Identify which cell holds the provided text, then report its (X, Y) central coordinate. 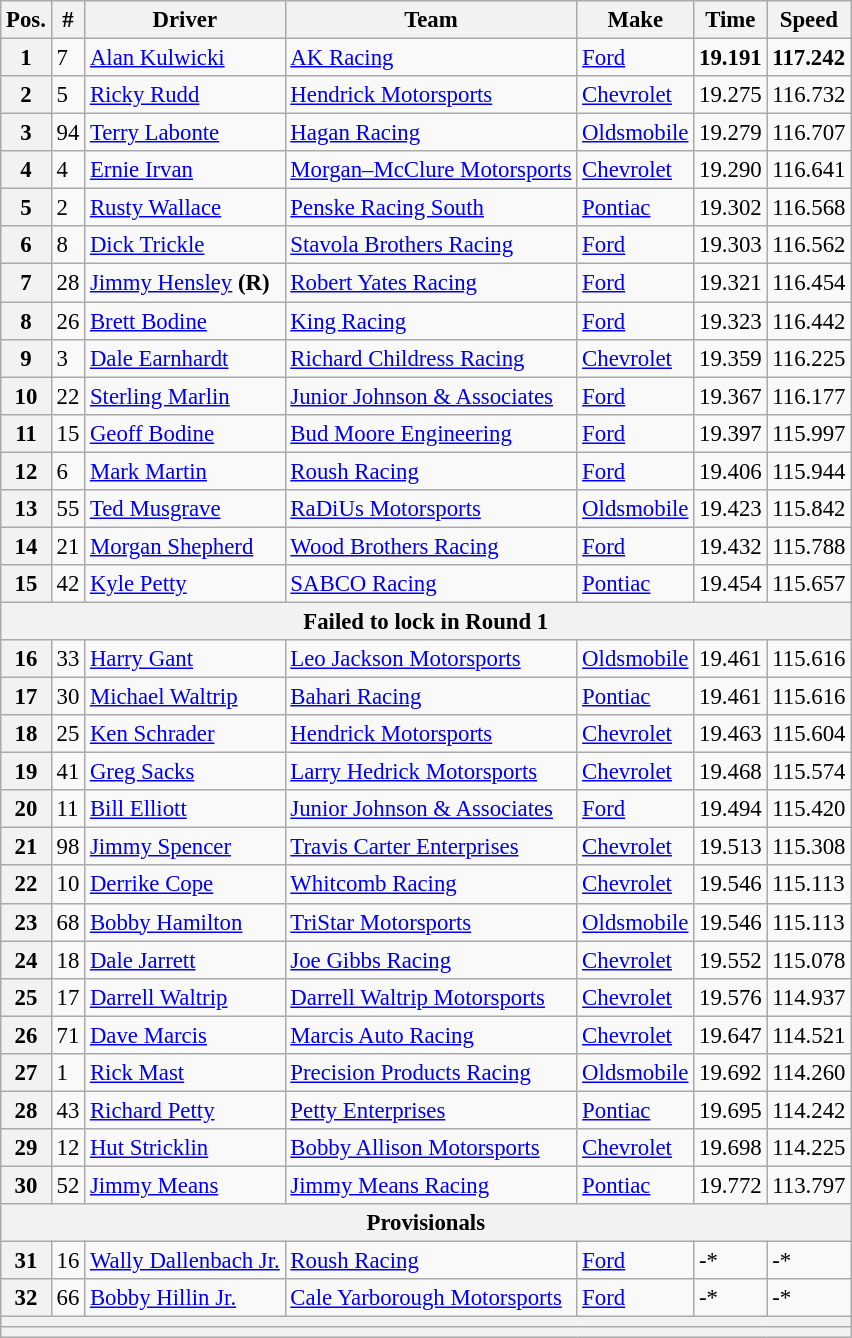
19.323 (730, 321)
Brett Bodine (185, 321)
Bill Elliott (185, 809)
Ricky Rudd (185, 95)
Bobby Hamilton (185, 922)
Bobby Hillin Jr. (185, 1298)
19.321 (730, 283)
Kyle Petty (185, 584)
Hagan Racing (431, 133)
RaDiUs Motorsports (431, 509)
AK Racing (431, 58)
20 (26, 809)
43 (68, 1110)
Leo Jackson Motorsports (431, 659)
Petty Enterprises (431, 1110)
114.242 (809, 1110)
19.406 (730, 471)
King Racing (431, 321)
19 (26, 772)
116.442 (809, 321)
29 (26, 1148)
Jimmy Means (185, 1185)
19.423 (730, 509)
# (68, 20)
71 (68, 1035)
19.367 (730, 396)
98 (68, 847)
31 (26, 1261)
Alan Kulwicki (185, 58)
Dale Earnhardt (185, 358)
55 (68, 509)
Make (636, 20)
Michael Waltrip (185, 697)
19.279 (730, 133)
115.842 (809, 509)
19.290 (730, 170)
32 (26, 1298)
115.078 (809, 960)
Larry Hedrick Motorsports (431, 772)
66 (68, 1298)
27 (26, 1073)
19.463 (730, 734)
Dave Marcis (185, 1035)
Jimmy Spencer (185, 847)
114.521 (809, 1035)
SABCO Racing (431, 584)
Ted Musgrave (185, 509)
Ernie Irvan (185, 170)
Jimmy Hensley (R) (185, 283)
Driver (185, 20)
Morgan Shepherd (185, 546)
19.513 (730, 847)
14 (26, 546)
Greg Sacks (185, 772)
Marcis Auto Racing (431, 1035)
115.420 (809, 809)
19.275 (730, 95)
Bahari Racing (431, 697)
19.191 (730, 58)
116.177 (809, 396)
115.574 (809, 772)
Dick Trickle (185, 245)
116.568 (809, 208)
Provisionals (426, 1223)
19.692 (730, 1073)
Darrell Waltrip (185, 997)
23 (26, 922)
24 (26, 960)
116.454 (809, 283)
Penske Racing South (431, 208)
Richard Petty (185, 1110)
Robert Yates Racing (431, 283)
19.695 (730, 1110)
19.647 (730, 1035)
19.552 (730, 960)
Wood Brothers Racing (431, 546)
Time (730, 20)
Hut Stricklin (185, 1148)
19.302 (730, 208)
19.359 (730, 358)
Harry Gant (185, 659)
Sterling Marlin (185, 396)
Geoff Bodine (185, 433)
Terry Labonte (185, 133)
Bobby Allison Motorsports (431, 1148)
33 (68, 659)
116.562 (809, 245)
19.576 (730, 997)
9 (26, 358)
Precision Products Racing (431, 1073)
Whitcomb Racing (431, 885)
114.937 (809, 997)
Rusty Wallace (185, 208)
Failed to lock in Round 1 (426, 621)
19.432 (730, 546)
Darrell Waltrip Motorsports (431, 997)
41 (68, 772)
Mark Martin (185, 471)
113.797 (809, 1185)
94 (68, 133)
Stavola Brothers Racing (431, 245)
TriStar Motorsports (431, 922)
Bud Moore Engineering (431, 433)
Rick Mast (185, 1073)
42 (68, 584)
Joe Gibbs Racing (431, 960)
13 (26, 509)
19.772 (730, 1185)
116.225 (809, 358)
116.641 (809, 170)
116.732 (809, 95)
116.707 (809, 133)
Pos. (26, 20)
Team (431, 20)
115.997 (809, 433)
115.657 (809, 584)
114.225 (809, 1148)
19.397 (730, 433)
52 (68, 1185)
Dale Jarrett (185, 960)
Derrike Cope (185, 885)
115.788 (809, 546)
19.303 (730, 245)
19.468 (730, 772)
Ken Schrader (185, 734)
68 (68, 922)
115.604 (809, 734)
Morgan–McClure Motorsports (431, 170)
Jimmy Means Racing (431, 1185)
Wally Dallenbach Jr. (185, 1261)
117.242 (809, 58)
115.944 (809, 471)
19.494 (730, 809)
19.698 (730, 1148)
114.260 (809, 1073)
Travis Carter Enterprises (431, 847)
Richard Childress Racing (431, 358)
19.454 (730, 584)
Speed (809, 20)
Cale Yarborough Motorsports (431, 1298)
115.308 (809, 847)
